Pinpoint the cell where the given text exists, returning its [X, Y] midpoint coordinate. 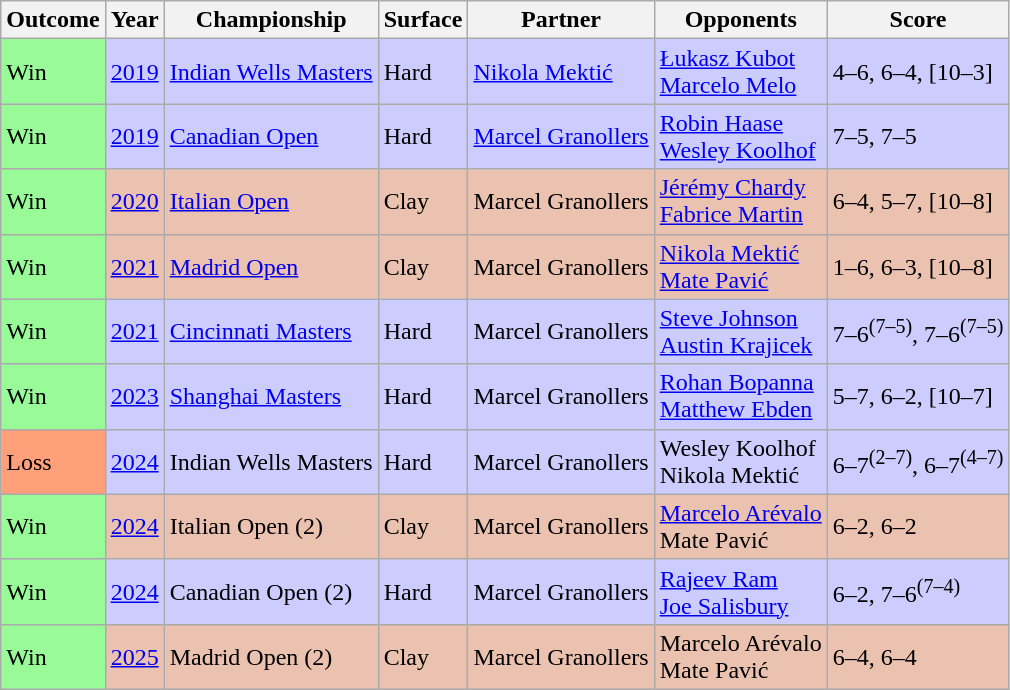
Shanghai Masters [271, 396]
6–2, 6–2 [918, 526]
6–2, 7–6(7–4) [918, 592]
Łukasz Kubot Marcelo Melo [740, 72]
1–6, 6–3, [10–8] [918, 266]
2020 [134, 202]
Canadian Open (2) [271, 592]
Championship [271, 20]
Nikola Mektić [561, 72]
Outcome [53, 20]
Nikola Mektić Mate Pavić [740, 266]
Cincinnati Masters [271, 332]
Year [134, 20]
Opponents [740, 20]
Madrid Open [271, 266]
2025 [134, 656]
2023 [134, 396]
Robin Haase Wesley Koolhof [740, 136]
Loss [53, 462]
Rajeev Ram Joe Salisbury [740, 592]
Canadian Open [271, 136]
Italian Open (2) [271, 526]
6–4, 6–4 [918, 656]
7–5, 7–5 [918, 136]
Surface [423, 20]
Jérémy Chardy Fabrice Martin [740, 202]
Italian Open [271, 202]
5–7, 6–2, [10–7] [918, 396]
Rohan Bopanna Matthew Ebden [740, 396]
Partner [561, 20]
6–4, 5–7, [10–8] [918, 202]
7–6(7–5), 7–6(7–5) [918, 332]
Madrid Open (2) [271, 656]
4–6, 6–4, [10–3] [918, 72]
Wesley Koolhof Nikola Mektić [740, 462]
6–7(2–7), 6–7(4–7) [918, 462]
Steve Johnson Austin Krajicek [740, 332]
Score [918, 20]
